Find where the given text appears and provide that cell's center as [x, y] coordinate. 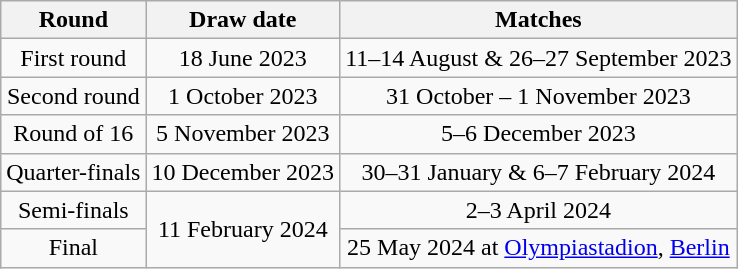
Semi-finals [74, 210]
Matches [539, 20]
First round [74, 58]
1 October 2023 [243, 96]
30–31 January & 6–7 February 2024 [539, 172]
5 November 2023 [243, 134]
10 December 2023 [243, 172]
Round of 16 [74, 134]
Draw date [243, 20]
11–14 August & 26–27 September 2023 [539, 58]
25 May 2024 at Olympiastadion, Berlin [539, 248]
Quarter-finals [74, 172]
11 February 2024 [243, 229]
Second round [74, 96]
31 October – 1 November 2023 [539, 96]
Round [74, 20]
2–3 April 2024 [539, 210]
5–6 December 2023 [539, 134]
Final [74, 248]
18 June 2023 [243, 58]
